Return the [X, Y] coordinate for the center point of the cell that contains the specified text.  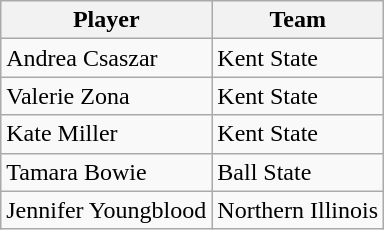
Tamara Bowie [106, 172]
Team [298, 20]
Kate Miller [106, 134]
Valerie Zona [106, 96]
Northern Illinois [298, 210]
Player [106, 20]
Jennifer Youngblood [106, 210]
Ball State [298, 172]
Andrea Csaszar [106, 58]
